Extract the [X, Y] coordinate from the center of the cell holding the provided text.  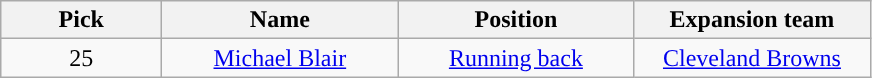
Michael Blair [280, 58]
Name [280, 20]
Expansion team [752, 20]
Running back [516, 58]
25 [82, 58]
Cleveland Browns [752, 58]
Pick [82, 20]
Position [516, 20]
